Determine the (x, y) coordinate at the center of the cell enclosing the given text.  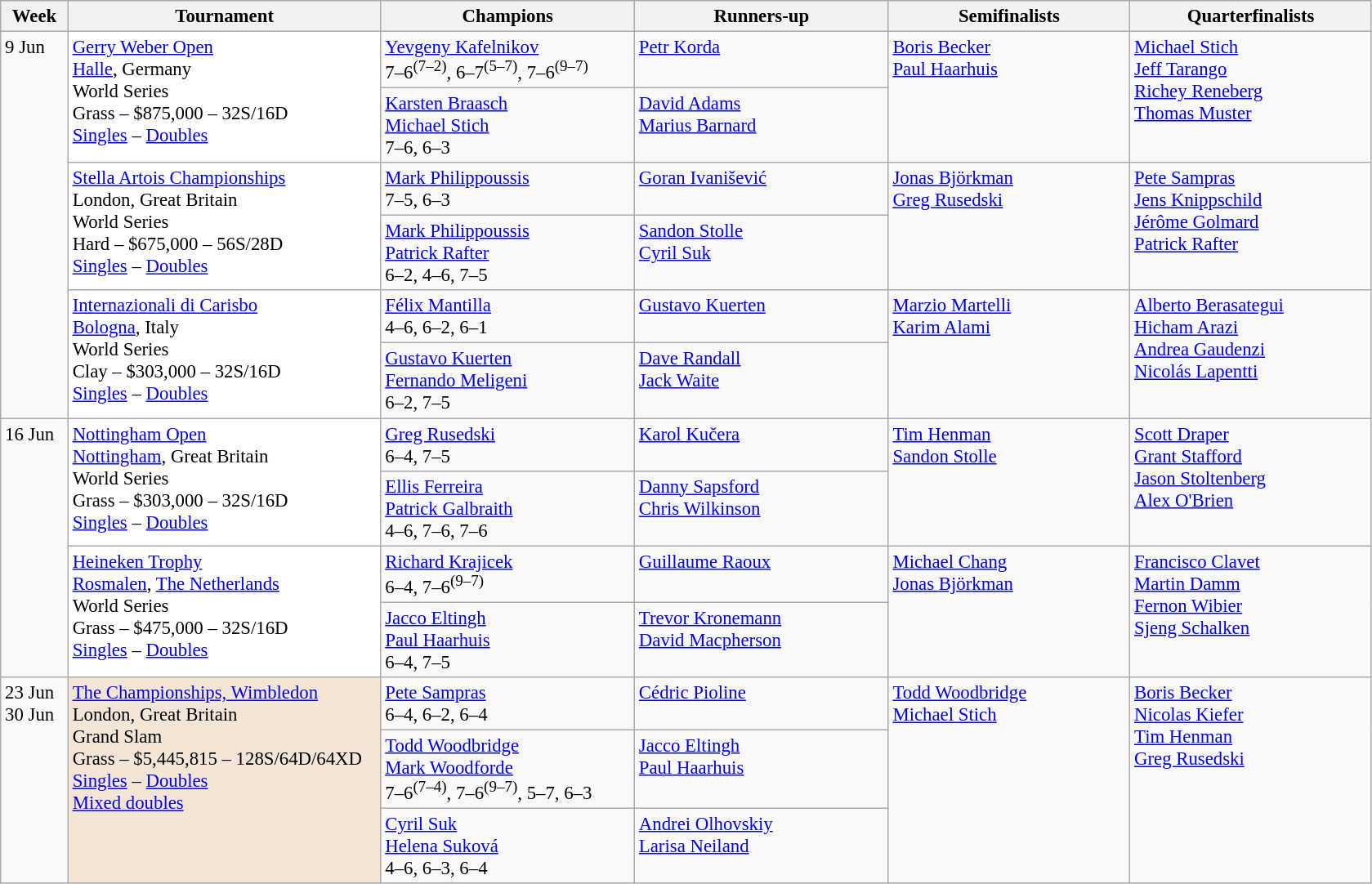
Scott Draper Grant Stafford Jason Stoltenberg Alex O'Brien (1251, 482)
Mark Philippoussis 7–5, 6–3 (508, 190)
Andrei Olhovskiy Larisa Neiland (762, 846)
Petr Korda (762, 60)
Week (34, 16)
Danny Sapsford Chris Wilkinson (762, 508)
Greg Rusedski 6–4, 7–5 (508, 444)
Goran Ivanišević (762, 190)
Richard Krajicek 6–4, 7–6(9–7) (508, 574)
Alberto Berasategui Hicham Arazi Andrea Gaudenzi Nicolás Lapentti (1251, 355)
Tournament (224, 16)
Yevgeny Kafelnikov 7–6(7–2), 6–7(5–7), 7–6(9–7) (508, 60)
Champions (508, 16)
Nottingham OpenNottingham, Great BritainWorld SeriesGrass – $303,000 – 32S/16D Singles – Doubles (224, 482)
Cédric Pioline (762, 704)
Sandon Stolle Cyril Suk (762, 253)
Pete Sampras Jens Knippschild Jérôme Golmard Patrick Rafter (1251, 226)
Boris Becker Nicolas Kiefer Tim Henman Greg Rusedski (1251, 780)
Dave Randall Jack Waite (762, 381)
Stella Artois ChampionshipsLondon, Great BritainWorld SeriesHard – $675,000 – 56S/28D Singles – Doubles (224, 226)
David Adams Marius Barnard (762, 126)
Karsten Braasch Michael Stich 7–6, 6–3 (508, 126)
Heineken TrophyRosmalen, The NetherlandsWorld SeriesGrass – $475,000 – 32S/16D Singles – Doubles (224, 611)
Gustavo Kuerten Fernando Meligeni 6–2, 7–5 (508, 381)
Todd Woodbridge Michael Stich (1009, 780)
Runners-up (762, 16)
16 Jun (34, 547)
Jacco Eltingh Paul Haarhuis (762, 769)
Marzio Martelli Karim Alami (1009, 355)
Boris Becker Paul Haarhuis (1009, 98)
Ellis Ferreira Patrick Galbraith 4–6, 7–6, 7–6 (508, 508)
Michael Chang Jonas Björkman (1009, 611)
Tim Henman Sandon Stolle (1009, 482)
Semifinalists (1009, 16)
Michael Stich Jeff Tarango Richey Reneberg Thomas Muster (1251, 98)
Félix Mantilla 4–6, 6–2, 6–1 (508, 317)
Cyril Suk Helena Suková 4–6, 6–3, 6–4 (508, 846)
Quarterfinalists (1251, 16)
Gustavo Kuerten (762, 317)
23 Jun30 Jun (34, 780)
Trevor Kronemann David Macpherson (762, 640)
The Championships, Wimbledon London, Great BritainGrand SlamGrass – $5,445,815 – 128S/64D/64XD Singles – Doubles Mixed doubles (224, 780)
Guillaume Raoux (762, 574)
Francisco Clavet Martin Damm Fernon Wibier Sjeng Schalken (1251, 611)
Gerry Weber OpenHalle, GermanyWorld SeriesGrass – $875,000 – 32S/16D Singles – Doubles (224, 98)
Internazionali di CarisboBologna, ItalyWorld SeriesClay – $303,000 – 32S/16D Singles – Doubles (224, 355)
Jacco Eltingh Paul Haarhuis 6–4, 7–5 (508, 640)
Todd Woodbridge Mark Woodforde 7–6(7–4), 7–6(9–7), 5–7, 6–3 (508, 769)
Pete Sampras6–4, 6–2, 6–4 (508, 704)
9 Jun (34, 225)
Mark Philippoussis Patrick Rafter 6–2, 4–6, 7–5 (508, 253)
Jonas Björkman Greg Rusedski (1009, 226)
Karol Kučera (762, 444)
